For the text-containing cell, return its midpoint in [X, Y] coordinate format. 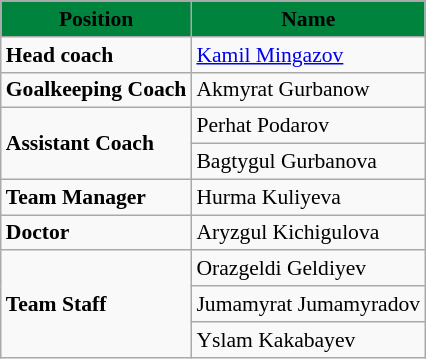
Aryzgul Kichigulova [308, 233]
Position [96, 19]
Jumamyrat Jumamyradov [308, 304]
Orazgeldi Geldiyev [308, 269]
Assistant Coach [96, 144]
Bagtygul Gurbanova [308, 162]
Team Staff [96, 304]
Name [308, 19]
Hurma Kuliyeva [308, 197]
Perhat Podarov [308, 126]
Kamil Mingazov [308, 55]
Yslam Kakabayev [308, 340]
Akmyrat Gurbanow [308, 90]
Goalkeeping Coach [96, 90]
Team Manager [96, 197]
Doctor [96, 233]
Head coach [96, 55]
